Find where the given text appears and provide that cell's center as (x, y) coordinate. 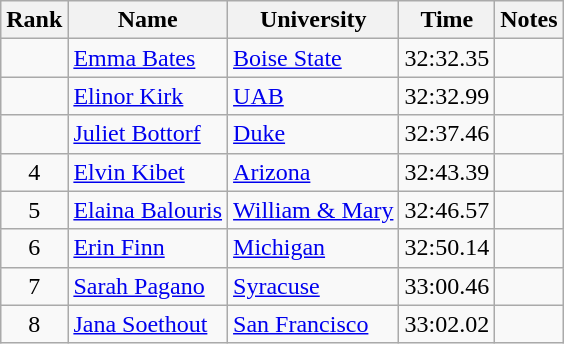
7 (34, 286)
Notes (529, 20)
Rank (34, 20)
Erin Finn (148, 248)
32:32.99 (447, 96)
32:37.46 (447, 134)
Sarah Pagano (148, 286)
Duke (314, 134)
Emma Bates (148, 58)
Time (447, 20)
6 (34, 248)
Elvin Kibet (148, 172)
Boise State (314, 58)
33:02.02 (447, 324)
University (314, 20)
Arizona (314, 172)
4 (34, 172)
5 (34, 210)
Elinor Kirk (148, 96)
32:32.35 (447, 58)
33:00.46 (447, 286)
32:46.57 (447, 210)
Juliet Bottorf (148, 134)
William & Mary (314, 210)
Jana Soethout (148, 324)
UAB (314, 96)
32:50.14 (447, 248)
Elaina Balouris (148, 210)
Syracuse (314, 286)
32:43.39 (447, 172)
Name (148, 20)
8 (34, 324)
San Francisco (314, 324)
Michigan (314, 248)
